Search for the cell housing the specified text and yield its [x, y] center coordinate. 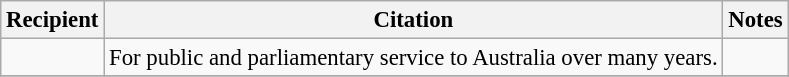
Notes [756, 20]
Recipient [52, 20]
For public and parliamentary service to Australia over many years. [414, 58]
Citation [414, 20]
